For the text-containing cell, return its midpoint in (X, Y) coordinate format. 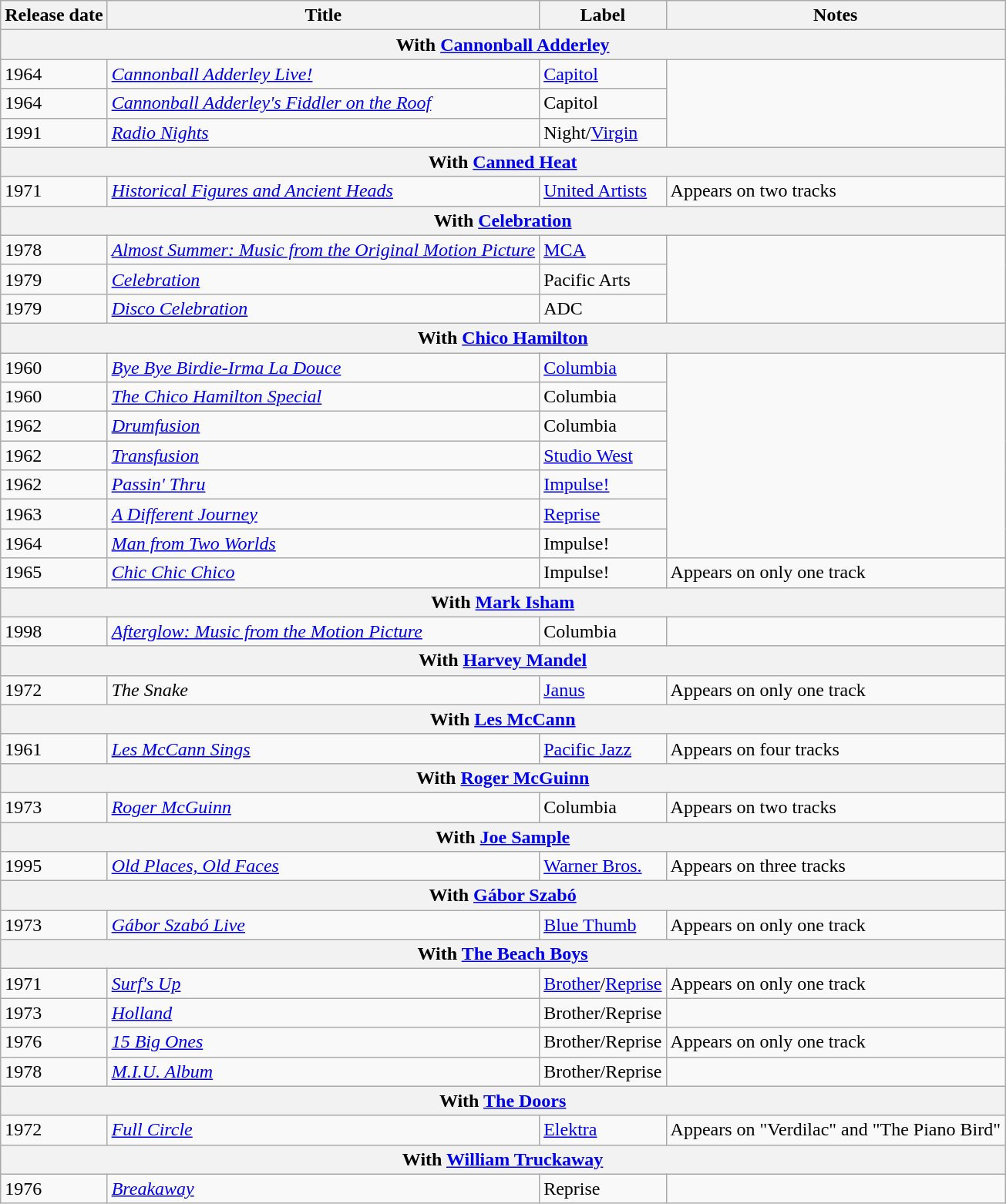
With Canned Heat (503, 162)
1963 (54, 514)
1961 (54, 748)
Cannonball Adderley's Fiddler on the Roof (324, 103)
Man from Two Worlds (324, 543)
With The Doors (503, 1101)
Appears on four tracks (836, 748)
With Celebration (503, 220)
1995 (54, 866)
Blue Thumb (603, 925)
With William Truckaway (503, 1159)
With Gábor Szabó (503, 896)
Historical Figures and Ancient Heads (324, 191)
Title (324, 15)
Les McCann Sings (324, 748)
A Different Journey (324, 514)
15 Big Ones (324, 1042)
Afterglow: Music from the Motion Picture (324, 631)
With Les McCann (503, 719)
Passin' Thru (324, 485)
Full Circle (324, 1130)
With Chico Hamilton (503, 338)
Pacific Arts (603, 279)
Almost Summer: Music from the Original Motion Picture (324, 250)
Studio West (603, 456)
Elektra (603, 1130)
Surf's Up (324, 984)
MCA (603, 250)
With Cannonball Adderley (503, 45)
Warner Bros. (603, 866)
Transfusion (324, 456)
Breakaway (324, 1189)
1991 (54, 133)
Release date (54, 15)
Chic Chic Chico (324, 573)
1965 (54, 573)
Pacific Jazz (603, 748)
Gábor Szabó Live (324, 925)
Celebration (324, 279)
With Harvey Mandel (503, 661)
Old Places, Old Faces (324, 866)
With Mark Isham (503, 602)
Label (603, 15)
Appears on three tracks (836, 866)
With Joe Sample (503, 836)
Radio Nights (324, 133)
Notes (836, 15)
United Artists (603, 191)
Drumfusion (324, 426)
Janus (603, 690)
Disco Celebration (324, 308)
ADC (603, 308)
M.I.U. Album (324, 1071)
Bye Bye Birdie-Irma La Douce (324, 368)
Cannonball Adderley Live! (324, 74)
With The Beach Boys (503, 954)
With Roger McGuinn (503, 778)
Appears on "Verdilac" and "The Piano Bird" (836, 1130)
Night/Virgin (603, 133)
The Chico Hamilton Special (324, 397)
The Snake (324, 690)
Holland (324, 1013)
1998 (54, 631)
Roger McGuinn (324, 807)
